Identify which cell holds the provided text, then report its (x, y) central coordinate. 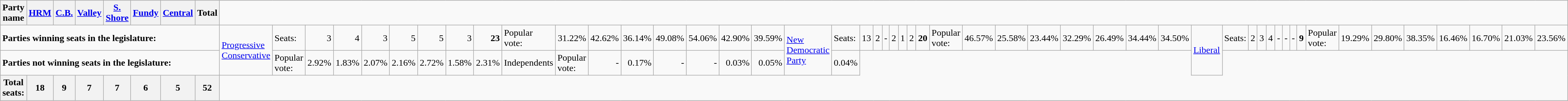
Parties not winning seats in the legislature: (110, 63)
New Democratic Party (808, 50)
Independents (529, 63)
C.B. (64, 13)
16.70% (1486, 38)
Central (178, 13)
38.35% (1420, 38)
26.49% (1109, 38)
6 (146, 88)
18 (40, 88)
23.44% (1044, 38)
21.03% (1519, 38)
2.92% (320, 63)
39.59% (768, 38)
20 (922, 38)
29.80% (1388, 38)
25.58% (1012, 38)
1 (902, 38)
1.83% (347, 63)
0.03% (736, 63)
0.05% (768, 63)
2.07% (376, 63)
19.29% (1355, 38)
16.46% (1453, 38)
32.29% (1077, 38)
42.90% (736, 38)
49.08% (670, 38)
Party name (13, 13)
31.22% (572, 38)
23.56% (1551, 38)
Total (208, 13)
34.50% (1175, 38)
S. Shore (117, 13)
Progressive Conservative (246, 50)
0.04% (845, 63)
54.06% (703, 38)
52 (208, 88)
2.16% (404, 63)
Parties winning seats in the legislature: (110, 38)
Total seats: (13, 88)
Valley (89, 13)
23 (488, 38)
0.17% (637, 63)
42.62% (605, 38)
HRM (40, 13)
34.44% (1142, 38)
Liberal (1207, 50)
2.31% (488, 63)
36.14% (637, 38)
46.57% (978, 38)
13 (866, 38)
Fundy (146, 13)
2.72% (432, 63)
1.58% (460, 63)
